Locate the cell with the specified text and output its [X, Y] center coordinate. 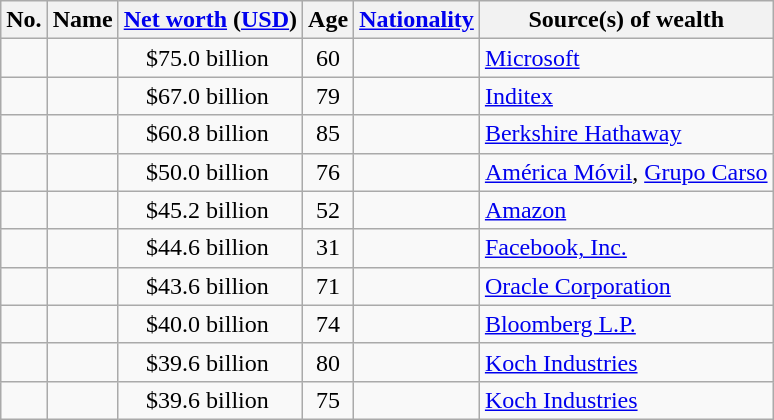
$60.8 billion [210, 134]
Oracle Corporation [626, 286]
$75.0 billion [210, 58]
85 [328, 134]
Facebook, Inc. [626, 248]
Name [82, 20]
Age [328, 20]
31 [328, 248]
74 [328, 324]
71 [328, 286]
$44.6 billion [210, 248]
$67.0 billion [210, 96]
Microsoft [626, 58]
Inditex [626, 96]
75 [328, 400]
Berkshire Hathaway [626, 134]
$40.0 billion [210, 324]
Net worth (USD) [210, 20]
60 [328, 58]
52 [328, 210]
Source(s) of wealth [626, 20]
América Móvil, Grupo Carso [626, 172]
$45.2 billion [210, 210]
$50.0 billion [210, 172]
No. [24, 20]
Nationality [417, 20]
80 [328, 362]
$43.6 billion [210, 286]
79 [328, 96]
Bloomberg L.P. [626, 324]
Amazon [626, 210]
76 [328, 172]
